For the text-containing cell, return its midpoint in (x, y) coordinate format. 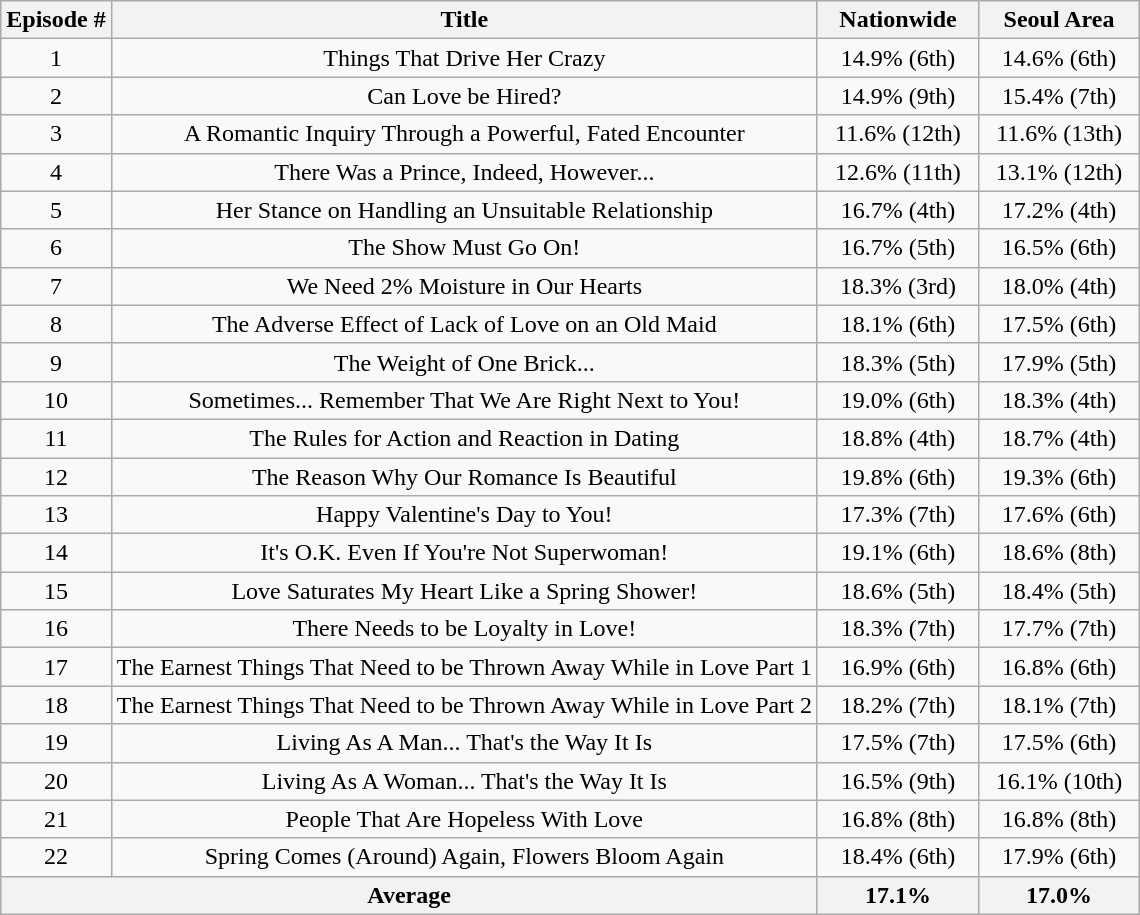
15.4% (7th) (1060, 96)
16 (56, 629)
17.2% (4th) (1060, 210)
16.1% (10th) (1060, 781)
11.6% (12th) (898, 134)
17 (56, 667)
18.6% (5th) (898, 591)
19.0% (6th) (898, 400)
19 (56, 743)
16.7% (4th) (898, 210)
18.6% (8th) (1060, 553)
17.3% (7th) (898, 515)
14.9% (9th) (898, 96)
18.8% (4th) (898, 438)
20 (56, 781)
The Earnest Things That Need to be Thrown Away While in Love Part 1 (464, 667)
People That Are Hopeless With Love (464, 819)
18.4% (6th) (898, 857)
1 (56, 58)
6 (56, 248)
Episode # (56, 20)
5 (56, 210)
22 (56, 857)
8 (56, 324)
14.6% (6th) (1060, 58)
17.9% (6th) (1060, 857)
The Reason Why Our Romance Is Beautiful (464, 477)
16.9% (6th) (898, 667)
9 (56, 362)
18.7% (4th) (1060, 438)
17.7% (7th) (1060, 629)
Love Saturates My Heart Like a Spring Shower! (464, 591)
Title (464, 20)
16.7% (5th) (898, 248)
Nationwide (898, 20)
17.9% (5th) (1060, 362)
18.1% (7th) (1060, 705)
17.0% (1060, 895)
The Weight of One Brick... (464, 362)
Living As A Man... That's the Way It Is (464, 743)
13 (56, 515)
Spring Comes (Around) Again, Flowers Bloom Again (464, 857)
18.0% (4th) (1060, 286)
There Needs to be Loyalty in Love! (464, 629)
The Adverse Effect of Lack of Love on an Old Maid (464, 324)
17.6% (6th) (1060, 515)
12 (56, 477)
The Rules for Action and Reaction in Dating (464, 438)
Her Stance on Handling an Unsuitable Relationship (464, 210)
Sometimes... Remember That We Are Right Next to You! (464, 400)
13.1% (12th) (1060, 172)
18.2% (7th) (898, 705)
Living As A Woman... That's the Way It Is (464, 781)
A Romantic Inquiry Through a Powerful, Fated Encounter (464, 134)
3 (56, 134)
21 (56, 819)
18.4% (5th) (1060, 591)
The Show Must Go On! (464, 248)
11.6% (13th) (1060, 134)
18.3% (4th) (1060, 400)
4 (56, 172)
We Need 2% Moisture in Our Hearts (464, 286)
Average (410, 895)
17.1% (898, 895)
18.3% (3rd) (898, 286)
7 (56, 286)
18.1% (6th) (898, 324)
Can Love be Hired? (464, 96)
There Was a Prince, Indeed, However... (464, 172)
Happy Valentine's Day to You! (464, 515)
14.9% (6th) (898, 58)
16.8% (6th) (1060, 667)
19.3% (6th) (1060, 477)
14 (56, 553)
12.6% (11th) (898, 172)
17.5% (7th) (898, 743)
18.3% (5th) (898, 362)
It's O.K. Even If You're Not Superwoman! (464, 553)
18 (56, 705)
16.5% (9th) (898, 781)
18.3% (7th) (898, 629)
15 (56, 591)
19.1% (6th) (898, 553)
2 (56, 96)
19.8% (6th) (898, 477)
11 (56, 438)
The Earnest Things That Need to be Thrown Away While in Love Part 2 (464, 705)
Things That Drive Her Crazy (464, 58)
10 (56, 400)
Seoul Area (1060, 20)
16.5% (6th) (1060, 248)
